Scan for the cell matching the given text and deliver its [X, Y] coordinate at center. 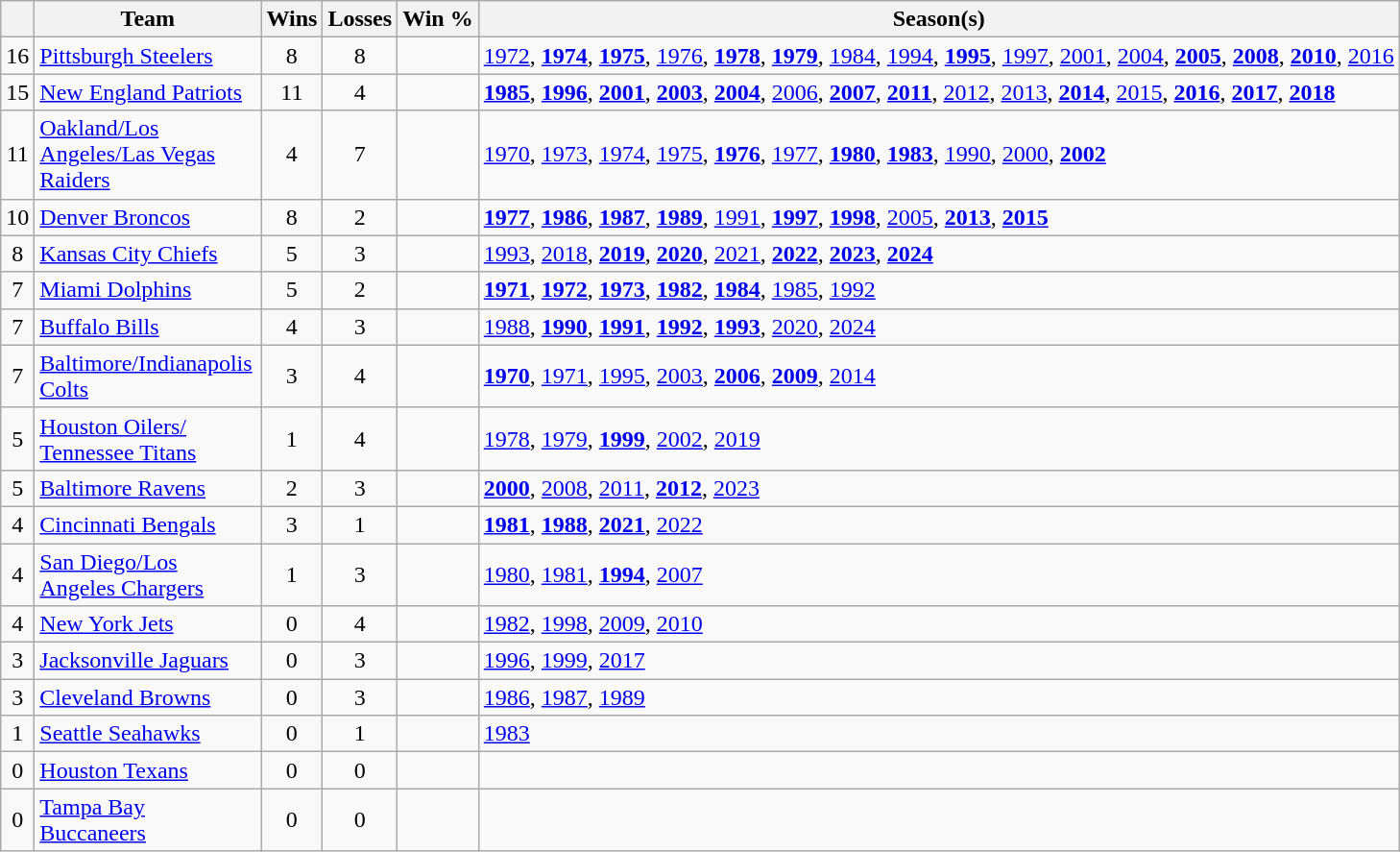
Seattle Seahawks [148, 734]
1978, 1979, 1999, 2002, 2019 [939, 438]
Season(s) [939, 19]
1982, 1998, 2009, 2010 [939, 624]
Oakland/Los Angeles/Las Vegas Raiders [148, 155]
New York Jets [148, 624]
2000, 2008, 2011, 2012, 2023 [939, 488]
Jacksonville Jaguars [148, 661]
Wins [292, 19]
Pittsburgh Steelers [148, 56]
1996, 1999, 2017 [939, 661]
New England Patriots [148, 92]
15 [17, 92]
Team [148, 19]
Houston Texans [148, 770]
1988, 1990, 1991, 1992, 1993, 2020, 2024 [939, 327]
1986, 1987, 1989 [939, 697]
Miami Dolphins [148, 290]
1971, 1972, 1973, 1982, 1984, 1985, 1992 [939, 290]
Baltimore Ravens [148, 488]
1972, 1974, 1975, 1976, 1978, 1979, 1984, 1994, 1995, 1997, 2001, 2004, 2005, 2008, 2010, 2016 [939, 56]
1985, 1996, 2001, 2003, 2004, 2006, 2007, 2011, 2012, 2013, 2014, 2015, 2016, 2017, 2018 [939, 92]
1983 [939, 734]
10 [17, 217]
16 [17, 56]
1970, 1973, 1974, 1975, 1976, 1977, 1980, 1983, 1990, 2000, 2002 [939, 155]
1977, 1986, 1987, 1989, 1991, 1997, 1998, 2005, 2013, 2015 [939, 217]
Houston Oilers/Tennessee Titans [148, 438]
1970, 1971, 1995, 2003, 2006, 2009, 2014 [939, 377]
Baltimore/Indianapolis Colts [148, 377]
Win % [438, 19]
1980, 1981, 1994, 2007 [939, 574]
Cincinnati Bengals [148, 524]
1993, 2018, 2019, 2020, 2021, 2022, 2023, 2024 [939, 254]
Denver Broncos [148, 217]
San Diego/Los Angeles Chargers [148, 574]
Losses [360, 19]
Kansas City Chiefs [148, 254]
Buffalo Bills [148, 327]
Cleveland Browns [148, 697]
1981, 1988, 2021, 2022 [939, 524]
Tampa Bay Buccaneers [148, 820]
